Provide the (X, Y) coordinate of the cell's center where the given text is located.  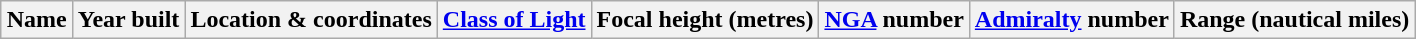
Admiralty number (1072, 20)
Year built (128, 20)
Name (36, 20)
Focal height (metres) (705, 20)
Location & coordinates (311, 20)
Range (nautical miles) (1294, 20)
Class of Light (514, 20)
NGA number (894, 20)
